For the text-containing cell, return its midpoint in [X, Y] coordinate format. 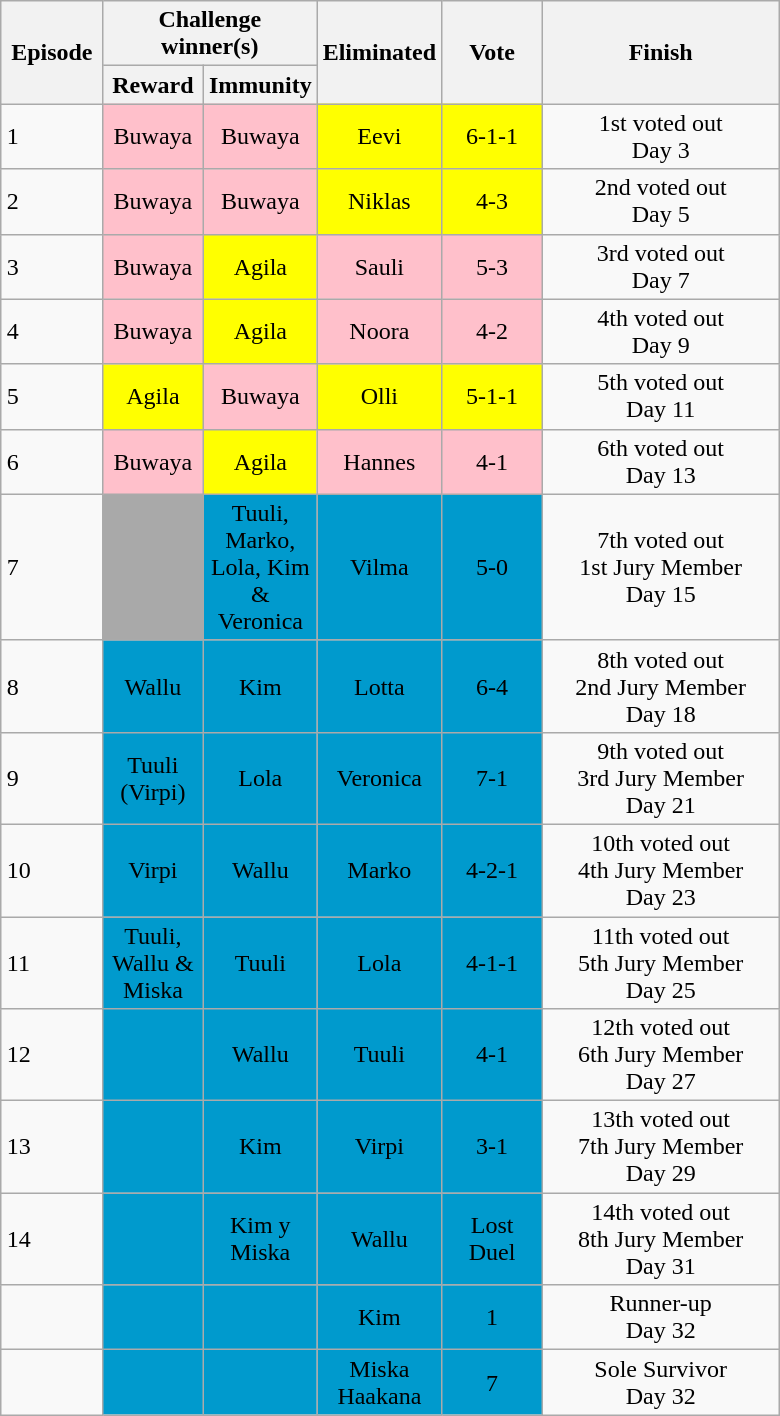
Runner-upDay 32 [661, 1318]
Tuuli, Marko, Lola, Kim & Veronica [260, 567]
4th voted outDay 9 [661, 332]
3rd voted outDay 7 [661, 266]
4-2 [492, 332]
13 [52, 1147]
Tuuli (Virpi) [152, 778]
Miska Haakana [379, 1382]
6-4 [492, 686]
3 [52, 266]
11 [52, 962]
9 [52, 778]
Hannes [379, 462]
Veronica [379, 778]
2nd voted outDay 5 [661, 202]
Lost Duel [492, 1239]
Kim y Miska [260, 1239]
12th voted out6th Jury MemberDay 27 [661, 1055]
Eliminated [379, 52]
8th voted out2nd Jury MemberDay 18 [661, 686]
Vote [492, 52]
8 [52, 686]
Eevi [379, 136]
Lotta [379, 686]
10 [52, 870]
3-1 [492, 1147]
Sole SurvivorDay 32 [661, 1382]
14th voted out8th Jury MemberDay 31 [661, 1239]
2 [52, 202]
11th voted out5th Jury MemberDay 25 [661, 962]
Reward [152, 85]
Tuuli, Wallu & Miska [152, 962]
1st voted outDay 3 [661, 136]
4-2-1 [492, 870]
10th voted out4th Jury MemberDay 23 [661, 870]
4 [52, 332]
Challenge winner(s) [210, 34]
Niklas [379, 202]
Sauli [379, 266]
5-3 [492, 266]
4-1-1 [492, 962]
7-1 [492, 778]
Vilma [379, 567]
13th voted out7th Jury MemberDay 29 [661, 1147]
Episode [52, 52]
6-1-1 [492, 136]
6 [52, 462]
Noora [379, 332]
Finish [661, 52]
5 [52, 396]
9th voted out3rd Jury MemberDay 21 [661, 778]
Immunity [260, 85]
4-3 [492, 202]
Marko [379, 870]
7th voted out1st Jury MemberDay 15 [661, 567]
5th voted outDay 11 [661, 396]
Olli [379, 396]
14 [52, 1239]
6th voted outDay 13 [661, 462]
5-1-1 [492, 396]
12 [52, 1055]
5-0 [492, 567]
